Find where the given text appears and provide that cell's center as (x, y) coordinate. 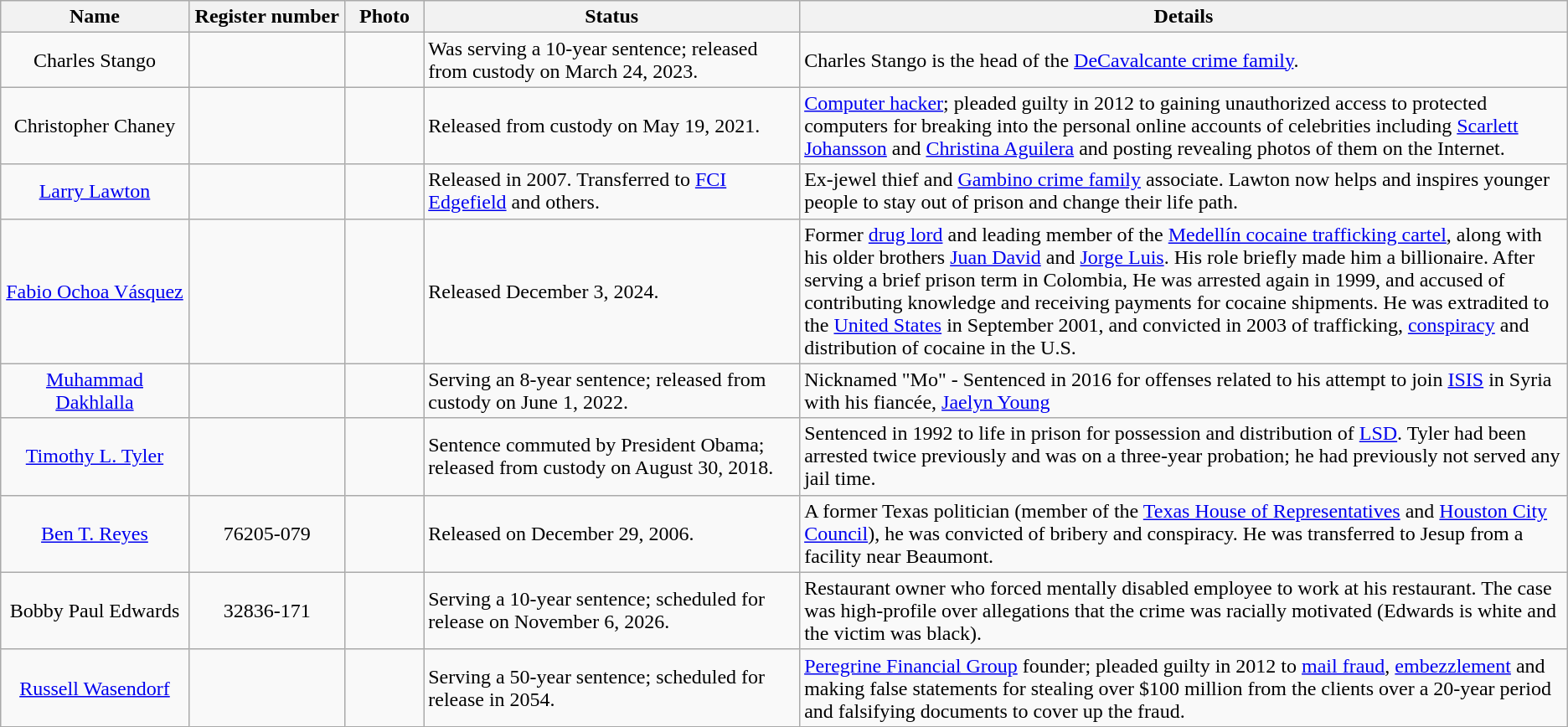
Muhammad Dakhlalla (95, 390)
Was serving a 10-year sentence; released from custody on March 24, 2023. (611, 60)
32836-171 (266, 611)
Released in 2007. Transferred to FCI Edgefield and others. (611, 191)
Serving a 10-year sentence; scheduled for release on November 6, 2026. (611, 611)
Sentence commuted by President Obama; released from custody on August 30, 2018. (611, 456)
Charles Stango (95, 60)
Register number (266, 17)
Name (95, 17)
Bobby Paul Edwards (95, 611)
Released December 3, 2024. (611, 291)
Fabio Ochoa Vásquez (95, 291)
Released on December 29, 2006. (611, 534)
Serving a 50-year sentence; scheduled for release in 2054. (611, 688)
Ben T. Reyes (95, 534)
Nicknamed "Mo" - Sentenced in 2016 for offenses related to his attempt to join ISIS in Syria with his fiancée, Jaelyn Young (1184, 390)
Photo (384, 17)
76205-079 (266, 534)
Details (1184, 17)
Timothy L. Tyler (95, 456)
Released from custody on May 19, 2021. (611, 126)
Serving an 8-year sentence; released from custody on June 1, 2022. (611, 390)
Russell Wasendorf (95, 688)
Charles Stango is the head of the DeCavalcante crime family. (1184, 60)
Status (611, 17)
Ex-jewel thief and Gambino crime family associate. Lawton now helps and inspires younger people to stay out of prison and change their life path. (1184, 191)
Christopher Chaney (95, 126)
Larry Lawton (95, 191)
